For the text-containing cell, return its midpoint in [x, y] coordinate format. 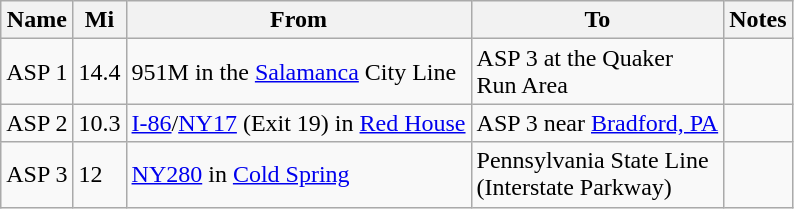
Name [37, 20]
ASP 3 at the QuakerRun Area [598, 72]
ASP 2 [37, 123]
14.4 [100, 72]
From [298, 20]
951M in the Salamanca City Line [298, 72]
I-86/NY17 (Exit 19) in Red House [298, 123]
Notes [758, 20]
ASP 1 [37, 72]
10.3 [100, 123]
Pennsylvania State Line(Interstate Parkway) [598, 174]
Mi [100, 20]
NY280 in Cold Spring [298, 174]
ASP 3 [37, 174]
To [598, 20]
12 [100, 174]
ASP 3 near Bradford, PA [598, 123]
